Return the [X, Y] coordinate for the center point of the cell that contains the specified text.  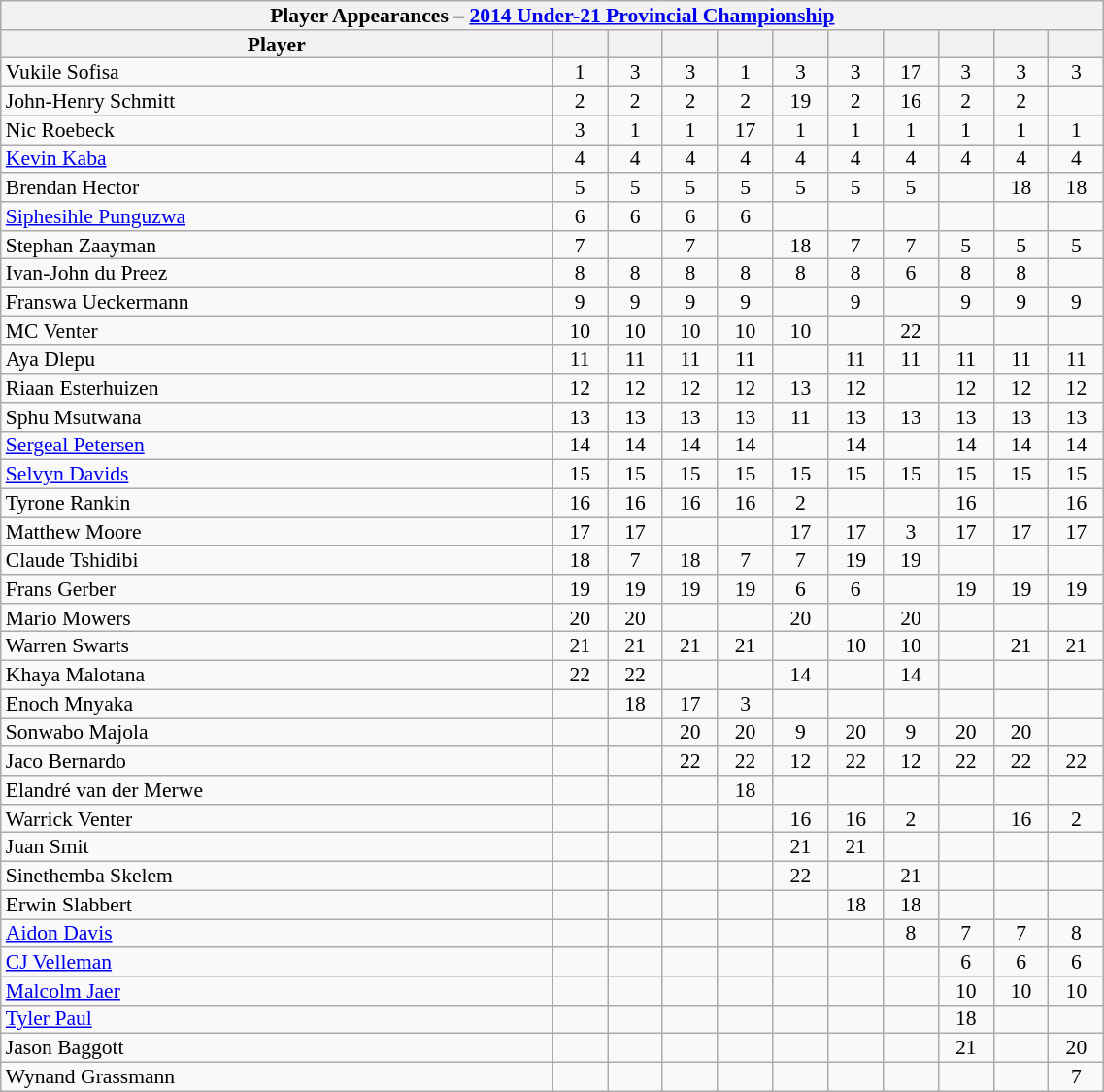
Sonwabo Majola [277, 733]
Elandré van der Merwe [277, 790]
Selvyn Davids [277, 475]
CJ Velleman [277, 962]
Matthew Moore [277, 532]
Claude Tshidibi [277, 561]
Player [277, 45]
Brendan Hector [277, 187]
Franswa Ueckermann [277, 303]
Khaya Malotana [277, 676]
Sinethemba Skelem [277, 877]
Enoch Mnyaka [277, 704]
Sphu Msutwana [277, 417]
Ivan-John du Preez [277, 274]
John-Henry Schmitt [277, 102]
Sergeal Petersen [277, 446]
Malcolm Jaer [277, 991]
Warren Swarts [277, 646]
Tyler Paul [277, 1020]
Player Appearances – 2014 Under-21 Provincial Championship [552, 16]
Jaco Bernardo [277, 762]
Mario Mowers [277, 618]
Kevin Kaba [277, 159]
Jason Baggott [277, 1048]
MC Venter [277, 331]
Aya Dlepu [277, 360]
Erwin Slabbert [277, 905]
Aidon Davis [277, 934]
Stephan Zaayman [277, 246]
Nic Roebeck [277, 130]
Wynand Grassmann [277, 1077]
Warrick Venter [277, 819]
Riaan Esterhuizen [277, 388]
Tyrone Rankin [277, 504]
Vukile Sofisa [277, 73]
Frans Gerber [277, 589]
Siphesihle Punguzwa [277, 216]
Juan Smit [277, 847]
